Detect which cell encompasses the target text, then output its [x, y] center coordinate. 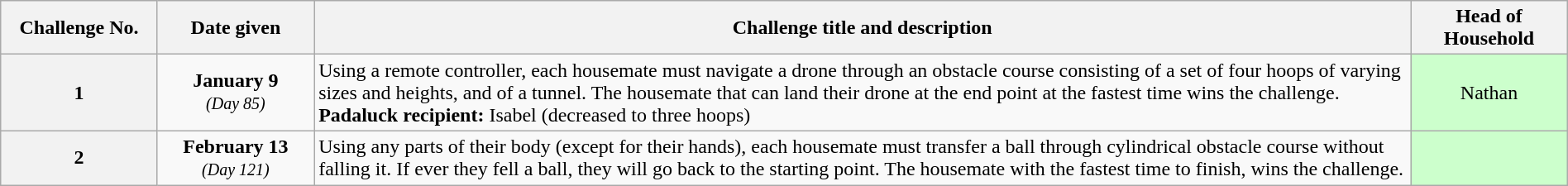
February 13(Day 121) [235, 159]
Head of Household [1489, 28]
Nathan [1489, 93]
Challenge title and description [863, 28]
2 [79, 159]
Date given [235, 28]
1 [79, 93]
Challenge No. [79, 28]
January 9(Day 85) [235, 93]
